Pinpoint the cell where the given text exists, returning its [x, y] midpoint coordinate. 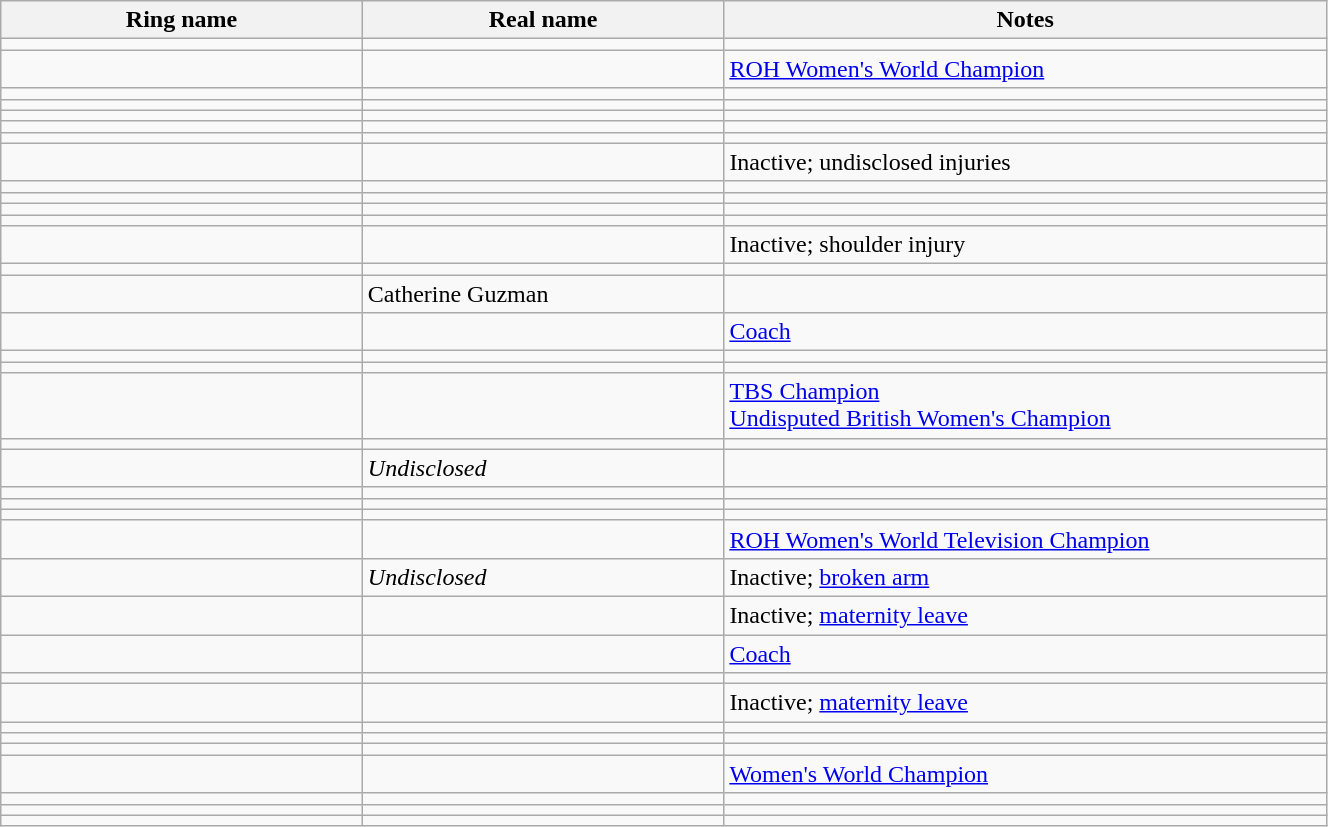
Real name [543, 20]
ROH Women's World Television Champion [1026, 539]
TBS ChampionUndisputed British Women's Champion [1026, 406]
ROH Women's World Champion [1026, 69]
Ring name [182, 20]
Inactive; broken arm [1026, 577]
Inactive; undisclosed injuries [1026, 162]
Women's World Champion [1026, 774]
Notes [1026, 20]
Inactive; shoulder injury [1026, 245]
Catherine Guzman [543, 294]
